Locate the cell with the specified text and output its [x, y] center coordinate. 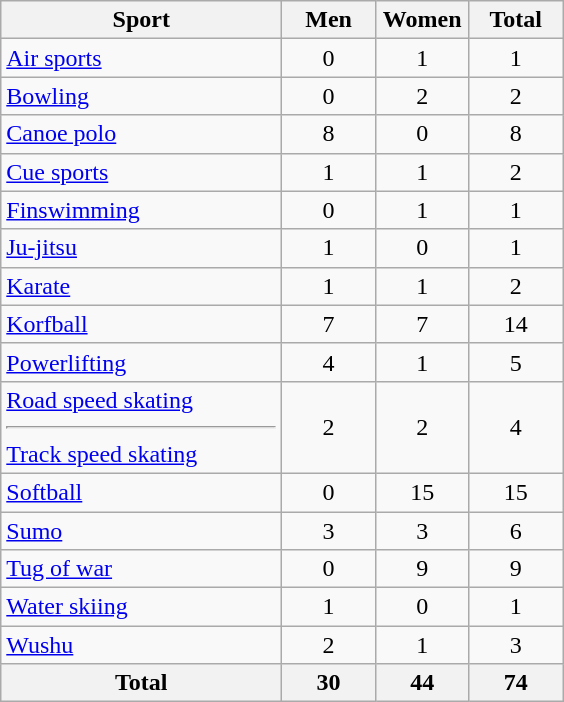
Road speed skatingTrack speed skating [142, 427]
6 [516, 531]
Ju-jitsu [142, 248]
Women [422, 20]
74 [516, 683]
Softball [142, 492]
Air sports [142, 58]
14 [516, 324]
Men [329, 20]
Powerlifting [142, 362]
Cue sports [142, 172]
Korfball [142, 324]
Sport [142, 20]
Water skiing [142, 607]
30 [329, 683]
Sumo [142, 531]
Tug of war [142, 569]
44 [422, 683]
Bowling [142, 96]
Finswimming [142, 210]
Karate [142, 286]
Canoe polo [142, 134]
Wushu [142, 645]
5 [516, 362]
